Scan for the cell matching the given text and deliver its [X, Y] coordinate at center. 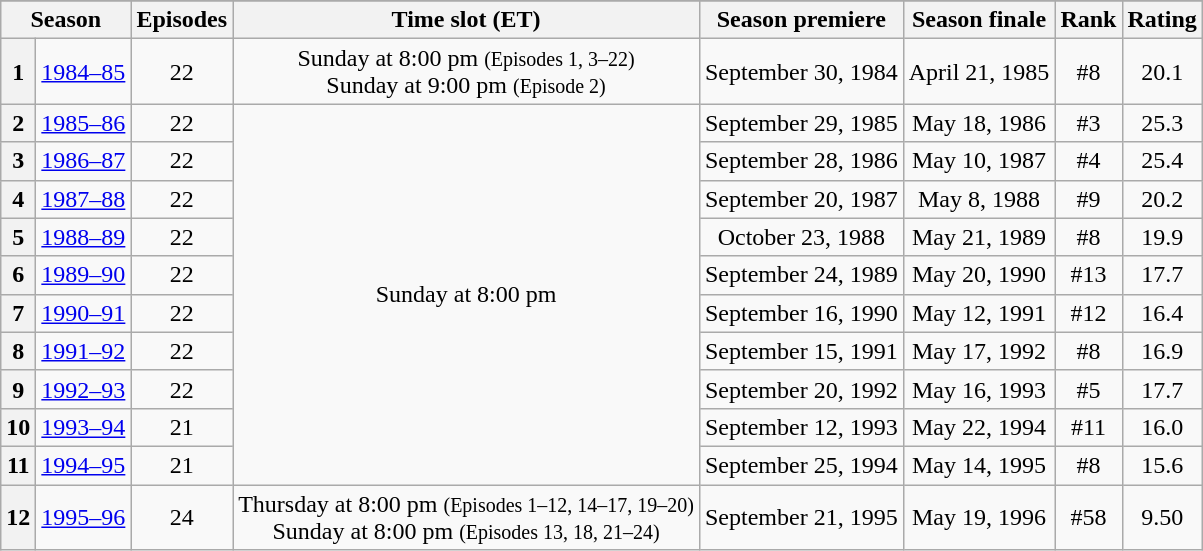
8 [18, 351]
1989–90 [84, 275]
24 [182, 516]
1994–95 [84, 465]
#11 [1088, 427]
1984–85 [84, 72]
September 20, 1992 [801, 389]
May 18, 1986 [979, 123]
September 20, 1987 [801, 199]
1990–91 [84, 313]
1985–86 [84, 123]
September 25, 1994 [801, 465]
16.9 [1162, 351]
September 30, 1984 [801, 72]
#58 [1088, 516]
25.4 [1162, 161]
April 21, 1985 [979, 72]
#4 [1088, 161]
September 28, 1986 [801, 161]
May 19, 1996 [979, 516]
#9 [1088, 199]
October 23, 1988 [801, 237]
May 10, 1987 [979, 161]
September 15, 1991 [801, 351]
12 [18, 516]
May 17, 1992 [979, 351]
Season finale [979, 20]
5 [18, 237]
May 22, 1994 [979, 427]
Sunday at 8:00 pm (Episodes 1, 3–22)Sunday at 9:00 pm (Episode 2) [466, 72]
September 29, 1985 [801, 123]
May 12, 1991 [979, 313]
10 [18, 427]
1995–96 [84, 516]
16.0 [1162, 427]
May 8, 1988 [979, 199]
May 14, 1995 [979, 465]
9 [18, 389]
#3 [1088, 123]
16.4 [1162, 313]
9.50 [1162, 516]
1993–94 [84, 427]
19.9 [1162, 237]
May 20, 1990 [979, 275]
#12 [1088, 313]
7 [18, 313]
Rank [1088, 20]
1988–89 [84, 237]
Sunday at 8:00 pm [466, 294]
Time slot (ET) [466, 20]
September 16, 1990 [801, 313]
Episodes [182, 20]
1 [18, 72]
1987–88 [84, 199]
Rating [1162, 20]
Season premiere [801, 20]
20.2 [1162, 199]
6 [18, 275]
Season [66, 20]
11 [18, 465]
1986–87 [84, 161]
3 [18, 161]
2 [18, 123]
15.6 [1162, 465]
#5 [1088, 389]
#13 [1088, 275]
1991–92 [84, 351]
May 21, 1989 [979, 237]
May 16, 1993 [979, 389]
September 21, 1995 [801, 516]
20.1 [1162, 72]
Thursday at 8:00 pm (Episodes 1–12, 14–17, 19–20)Sunday at 8:00 pm (Episodes 13, 18, 21–24) [466, 516]
September 24, 1989 [801, 275]
4 [18, 199]
September 12, 1993 [801, 427]
25.3 [1162, 123]
1992–93 [84, 389]
